Extract the [x, y] coordinate from the center of the cell holding the provided text.  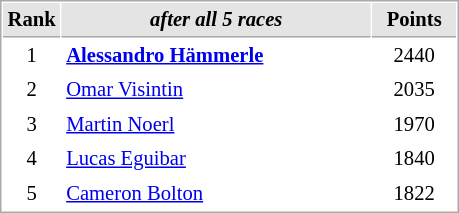
after all 5 races [216, 20]
Alessandro Hämmerle [216, 56]
3 [32, 124]
Martin Noerl [216, 124]
Omar Visintin [216, 90]
1840 [414, 158]
1 [32, 56]
Lucas Eguibar [216, 158]
Rank [32, 20]
2440 [414, 56]
2 [32, 90]
Cameron Bolton [216, 194]
4 [32, 158]
1822 [414, 194]
Points [414, 20]
1970 [414, 124]
5 [32, 194]
2035 [414, 90]
